For the text-containing cell, return its midpoint in (x, y) coordinate format. 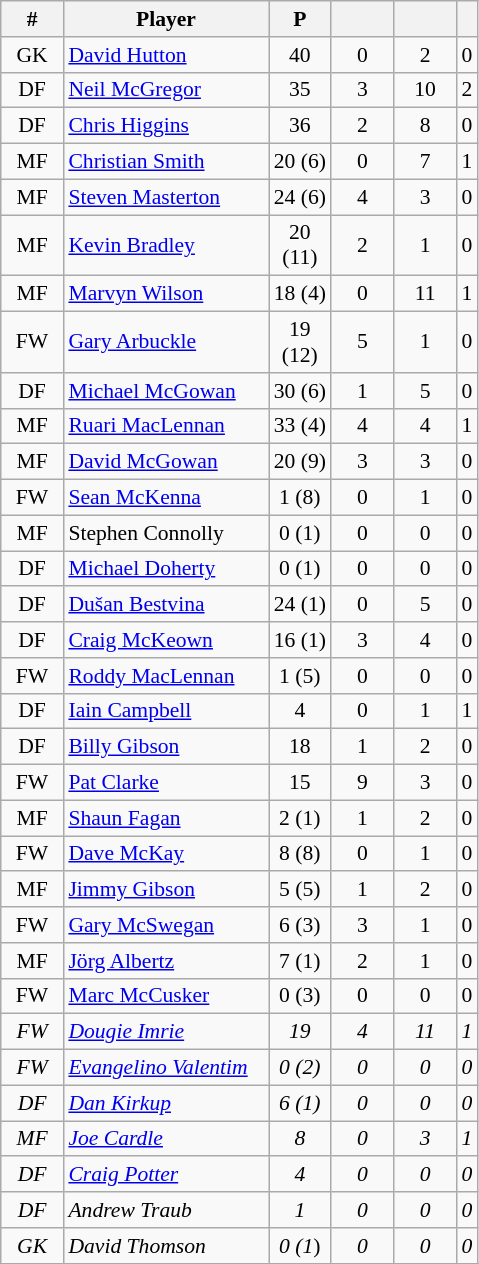
Dougie Imrie (166, 1032)
7 (426, 162)
9 (362, 783)
2 (1) (300, 818)
# (32, 19)
19 (12) (300, 342)
David Thomson (166, 1246)
Stephen Connolly (166, 533)
Dušan Bestvina (166, 605)
19 (300, 1032)
Gary Arbuckle (166, 342)
5 (5) (300, 890)
Michael Doherty (166, 569)
40 (300, 55)
Sean McKenna (166, 498)
18 (4) (300, 294)
24 (6) (300, 197)
Dan Kirkup (166, 1103)
1 (5) (300, 676)
7 (1) (300, 961)
16 (1) (300, 640)
David McGowan (166, 462)
Roddy MacLennan (166, 676)
6 (1) (300, 1103)
24 (1) (300, 605)
Ruari MacLennan (166, 426)
20 (9) (300, 462)
33 (4) (300, 426)
20 (11) (300, 246)
Christian Smith (166, 162)
Jimmy Gibson (166, 890)
0 (2) (300, 1068)
Craig Potter (166, 1175)
0 (3) (300, 996)
Pat Clarke (166, 783)
Billy Gibson (166, 747)
Dave McKay (166, 854)
Michael McGowan (166, 391)
30 (6) (300, 391)
Marvyn Wilson (166, 294)
Chris Higgins (166, 126)
Steven Masterton (166, 197)
Iain Campbell (166, 711)
36 (300, 126)
8 (8) (300, 854)
Joe Cardle (166, 1139)
Shaun Fagan (166, 818)
20 (6) (300, 162)
6 (3) (300, 925)
Andrew Traub (166, 1210)
Player (166, 19)
18 (300, 747)
David Hutton (166, 55)
Gary McSwegan (166, 925)
35 (300, 90)
Jörg Albertz (166, 961)
Craig McKeown (166, 640)
1 (8) (300, 498)
Kevin Bradley (166, 246)
Neil McGregor (166, 90)
Marc McCusker (166, 996)
P (300, 19)
15 (300, 783)
Evangelino Valentim (166, 1068)
10 (426, 90)
